Return [x, y] of the center of cell containing provided text 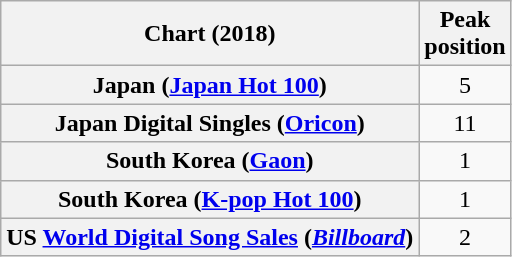
5 [465, 85]
11 [465, 123]
South Korea (K-pop Hot 100) [210, 199]
2 [465, 237]
US World Digital Song Sales (Billboard) [210, 237]
Japan (Japan Hot 100) [210, 85]
South Korea (Gaon) [210, 161]
Peakposition [465, 34]
Chart (2018) [210, 34]
Japan Digital Singles (Oricon) [210, 123]
